Find where the given text appears and provide that cell's center as [X, Y] coordinate. 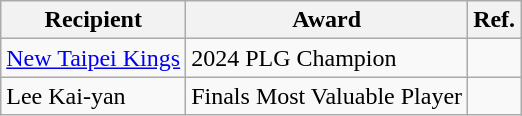
New Taipei Kings [94, 58]
Lee Kai-yan [94, 96]
2024 PLG Champion [327, 58]
Ref. [494, 20]
Recipient [94, 20]
Award [327, 20]
Finals Most Valuable Player [327, 96]
